Find where the given text appears and provide that cell's center as (X, Y) coordinate. 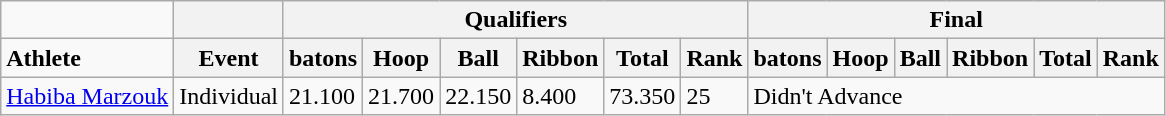
21.700 (402, 96)
73.350 (642, 96)
Qualifiers (516, 20)
Athlete (88, 58)
21.100 (322, 96)
Didn't Advance (956, 96)
Final (956, 20)
8.400 (560, 96)
22.150 (478, 96)
Event (229, 58)
Individual (229, 96)
Habiba Marzouk (88, 96)
25 (714, 96)
